For the text-containing cell, return its midpoint in (x, y) coordinate format. 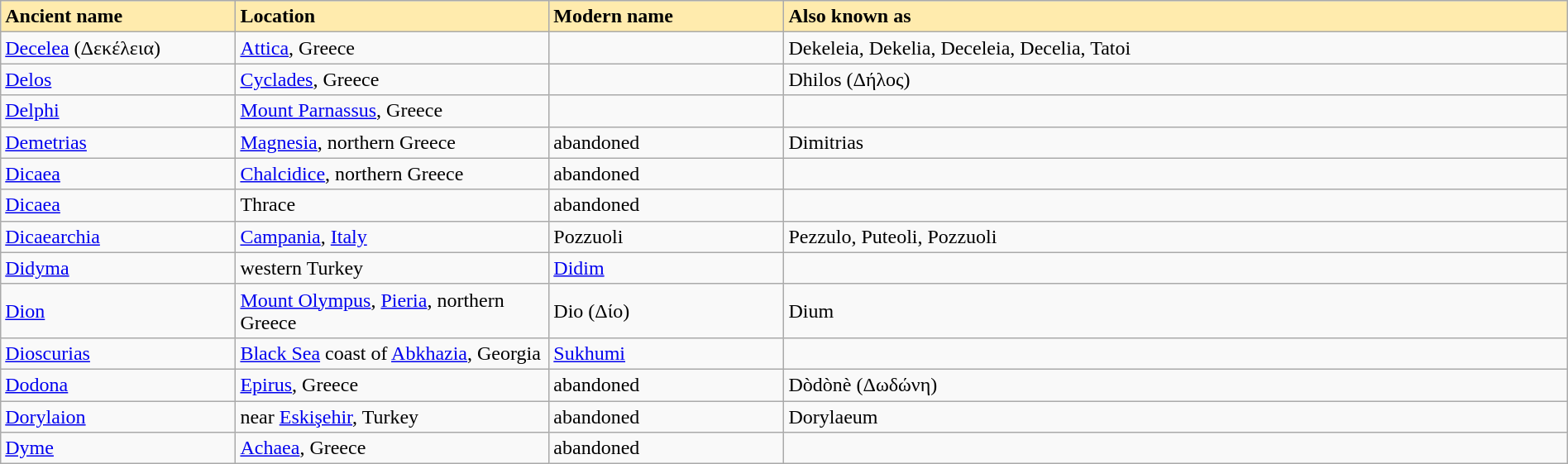
Chalcidice, northern Greece (392, 174)
Modern name (667, 17)
Dòdònè (Δωδώνη) (1176, 385)
Dicaearchia (118, 237)
Dion (118, 311)
Location (392, 17)
Also known as (1176, 17)
Dhilos (Δήλος) (1176, 79)
Mount Olympus, Pieria, northern Greece (392, 311)
Sukhumi (667, 353)
Ancient name (118, 17)
Mount Parnassus, Greece (392, 111)
Black Sea coast of Abkhazia, Georgia (392, 353)
Delphi (118, 111)
western Turkey (392, 268)
Dioscurias (118, 353)
Delos (118, 79)
Dium (1176, 311)
Epirus, Greece (392, 385)
Dorylaion (118, 416)
Decelea (Δεκέλεια) (118, 48)
Didyma (118, 268)
Dekeleia, Dekelia, Deceleia, Decelia, Tatoi (1176, 48)
Demetrias (118, 142)
Dodona (118, 385)
Campania, Italy (392, 237)
Pozzuoli (667, 237)
Dyme (118, 448)
Dorylaeum (1176, 416)
Thrace (392, 205)
Dimitrias (1176, 142)
near Eskişehir, Turkey (392, 416)
Achaea, Greece (392, 448)
Dio (Δίο) (667, 311)
Pezzulo, Puteoli, Pozzuoli (1176, 237)
Cyclades, Greece (392, 79)
Magnesia, northern Greece (392, 142)
Attica, Greece (392, 48)
Didim (667, 268)
